Determine the (X, Y) coordinate at the center of the cell enclosing the given text.  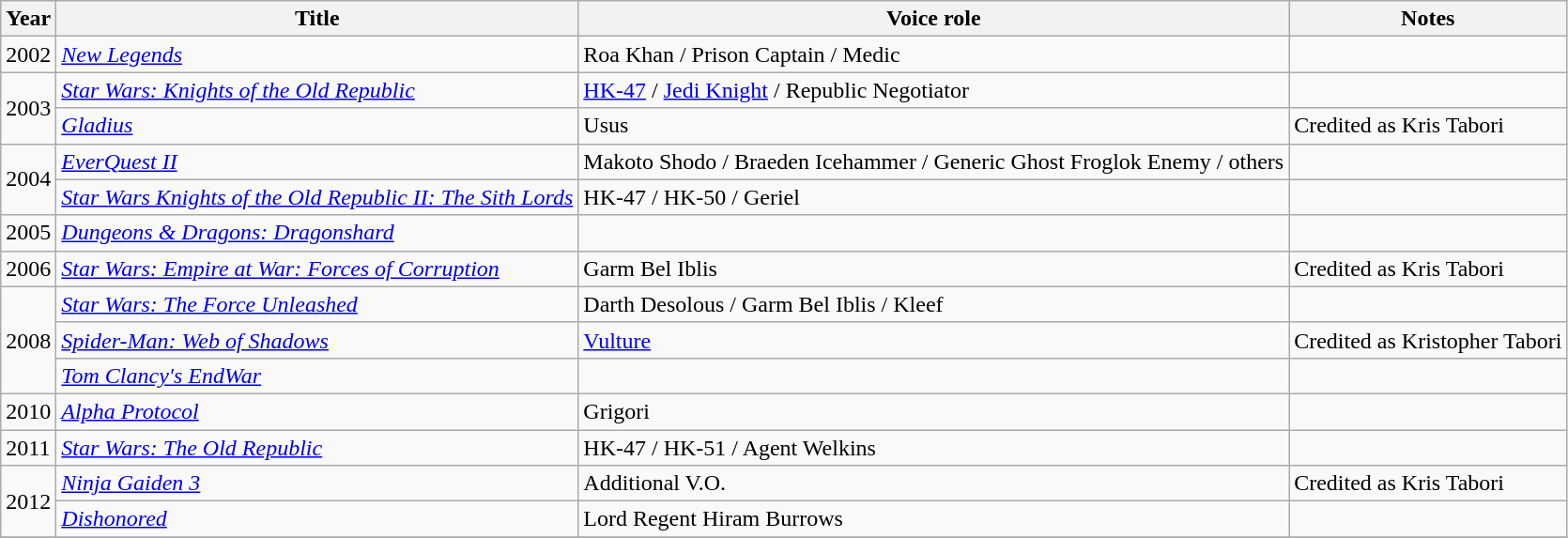
Star Wars: The Old Republic (317, 448)
Title (317, 19)
Makoto Shodo / Braeden Icehammer / Generic Ghost Froglok Enemy / others (933, 161)
Darth Desolous / Garm Bel Iblis / Kleef (933, 304)
2005 (28, 233)
Tom Clancy's EndWar (317, 376)
Voice role (933, 19)
2003 (28, 108)
Star Wars: The Force Unleashed (317, 304)
Year (28, 19)
2008 (28, 340)
Notes (1428, 19)
Star Wars Knights of the Old Republic II: The Sith Lords (317, 197)
Additional V.O. (933, 484)
2004 (28, 179)
Star Wars: Knights of the Old Republic (317, 90)
Star Wars: Empire at War: Forces of Corruption (317, 269)
2002 (28, 54)
2010 (28, 411)
Usus (933, 126)
HK-47 / HK-51 / Agent Welkins (933, 448)
Garm Bel Iblis (933, 269)
HK-47 / Jedi Knight / Republic Negotiator (933, 90)
Ninja Gaiden 3 (317, 484)
Credited as Kristopher Tabori (1428, 340)
Spider-Man: Web of Shadows (317, 340)
Roa Khan / Prison Captain / Medic (933, 54)
Lord Regent Hiram Burrows (933, 519)
Vulture (933, 340)
Grigori (933, 411)
EverQuest II (317, 161)
2006 (28, 269)
Gladius (317, 126)
2012 (28, 501)
Alpha Protocol (317, 411)
New Legends (317, 54)
2011 (28, 448)
Dishonored (317, 519)
Dungeons & Dragons: Dragonshard (317, 233)
HK-47 / HK-50 / Geriel (933, 197)
